Output the [x, y] coordinate of the center of the cell containing the given text.  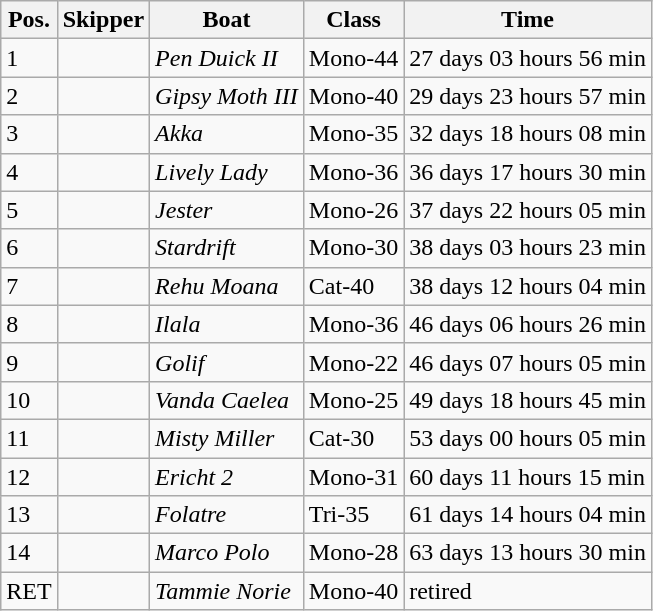
12 [29, 477]
1 [29, 58]
Ilala [227, 324]
Pen Duick II [227, 58]
49 days 18 hours 45 min [528, 400]
Mono-26 [353, 210]
Golif [227, 362]
63 days 13 hours 30 min [528, 553]
Stardrift [227, 248]
Mono-28 [353, 553]
60 days 11 hours 15 min [528, 477]
Class [353, 20]
Mono-25 [353, 400]
RET [29, 591]
10 [29, 400]
38 days 12 hours 04 min [528, 286]
Gipsy Moth III [227, 96]
46 days 07 hours 05 min [528, 362]
2 [29, 96]
32 days 18 hours 08 min [528, 134]
Cat-40 [353, 286]
36 days 17 hours 30 min [528, 172]
Tri-35 [353, 515]
Marco Polo [227, 553]
Mono-44 [353, 58]
29 days 23 hours 57 min [528, 96]
38 days 03 hours 23 min [528, 248]
Mono-35 [353, 134]
Time [528, 20]
61 days 14 hours 04 min [528, 515]
Jester [227, 210]
7 [29, 286]
Misty Miller [227, 438]
Ericht 2 [227, 477]
Mono-22 [353, 362]
retired [528, 591]
27 days 03 hours 56 min [528, 58]
4 [29, 172]
Tammie Norie [227, 591]
Cat-30 [353, 438]
37 days 22 hours 05 min [528, 210]
13 [29, 515]
11 [29, 438]
46 days 06 hours 26 min [528, 324]
53 days 00 hours 05 min [528, 438]
9 [29, 362]
Lively Lady [227, 172]
8 [29, 324]
5 [29, 210]
Rehu Moana [227, 286]
Folatre [227, 515]
Pos. [29, 20]
3 [29, 134]
Skipper [103, 20]
6 [29, 248]
Akka [227, 134]
Boat [227, 20]
Vanda Caelea [227, 400]
Mono-31 [353, 477]
Mono-30 [353, 248]
14 [29, 553]
